Extract the (X, Y) coordinate from the center of the cell holding the provided text.  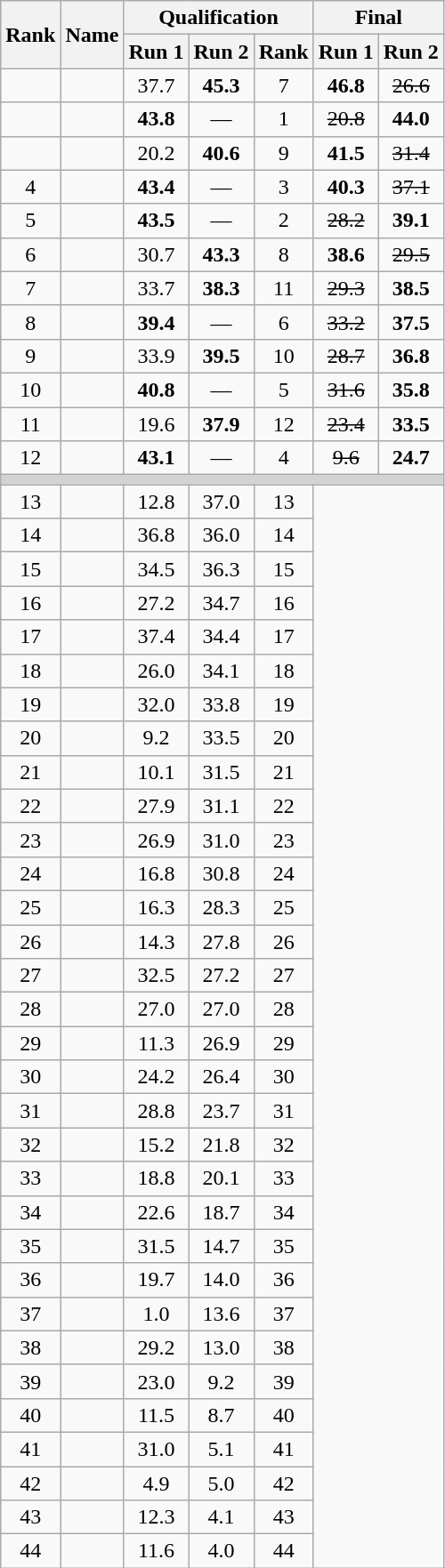
Final (378, 18)
9.6 (345, 458)
20.8 (345, 119)
28.3 (221, 907)
20.1 (221, 1178)
43.5 (157, 221)
28.2 (345, 221)
27.9 (157, 806)
26.4 (221, 1077)
3 (283, 187)
26.6 (411, 85)
43.4 (157, 187)
39.4 (157, 322)
18.8 (157, 1178)
23.0 (157, 1381)
30.7 (157, 254)
23.7 (221, 1111)
43.8 (157, 119)
28.7 (345, 356)
19.6 (157, 424)
37.9 (221, 424)
35.8 (411, 390)
24.7 (411, 458)
22.6 (157, 1212)
4.0 (221, 1551)
36.3 (221, 569)
33.9 (157, 356)
45.3 (221, 85)
1.0 (157, 1314)
28.8 (157, 1111)
40.8 (157, 390)
46.8 (345, 85)
40.6 (221, 153)
11.3 (157, 1043)
4.1 (221, 1517)
39.5 (221, 356)
16.3 (157, 907)
12.8 (157, 502)
36.0 (221, 535)
29.3 (345, 288)
27.8 (221, 942)
39.1 (411, 221)
11.6 (157, 1551)
37.4 (157, 637)
11.5 (157, 1415)
31.1 (221, 806)
21.8 (221, 1145)
37.1 (411, 187)
34.4 (221, 637)
31.6 (345, 390)
8.7 (221, 1415)
38.3 (221, 288)
4.9 (157, 1483)
16.8 (157, 873)
43.1 (157, 458)
19.7 (157, 1280)
29.2 (157, 1347)
33.2 (345, 322)
41.5 (345, 153)
1 (283, 119)
14.3 (157, 942)
Name (93, 35)
32.5 (157, 976)
5.0 (221, 1483)
33.7 (157, 288)
2 (283, 221)
12.3 (157, 1517)
13.6 (221, 1314)
34.1 (221, 671)
32.0 (157, 704)
13.0 (221, 1347)
Qualification (219, 18)
5.1 (221, 1449)
15.2 (157, 1145)
18.7 (221, 1212)
24.2 (157, 1077)
23.4 (345, 424)
31.4 (411, 153)
44.0 (411, 119)
37.0 (221, 502)
40.3 (345, 187)
33.8 (221, 704)
14.0 (221, 1280)
14.7 (221, 1246)
43.3 (221, 254)
10.1 (157, 772)
26.0 (157, 671)
38.6 (345, 254)
29.5 (411, 254)
34.7 (221, 603)
30.8 (221, 873)
20.2 (157, 153)
37.5 (411, 322)
38.5 (411, 288)
34.5 (157, 569)
37.7 (157, 85)
